Return [X, Y] of the center of cell containing provided text 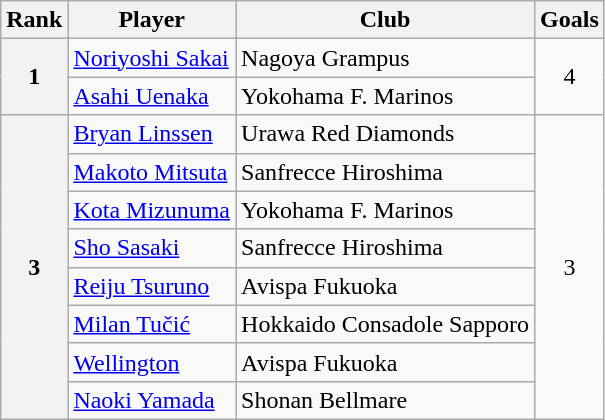
Goals [570, 20]
Makoto Mitsuta [152, 172]
4 [570, 77]
Bryan Linssen [152, 134]
Shonan Bellmare [386, 400]
Noriyoshi Sakai [152, 58]
1 [34, 77]
Milan Tučić [152, 324]
Reiju Tsuruno [152, 286]
Player [152, 20]
Sho Sasaki [152, 248]
Kota Mizunuma [152, 210]
Club [386, 20]
Asahi Uenaka [152, 96]
Wellington [152, 362]
Hokkaido Consadole Sapporo [386, 324]
Naoki Yamada [152, 400]
Nagoya Grampus [386, 58]
Rank [34, 20]
Urawa Red Diamonds [386, 134]
